Extract the (x, y) coordinate from the center of the cell holding the provided text.  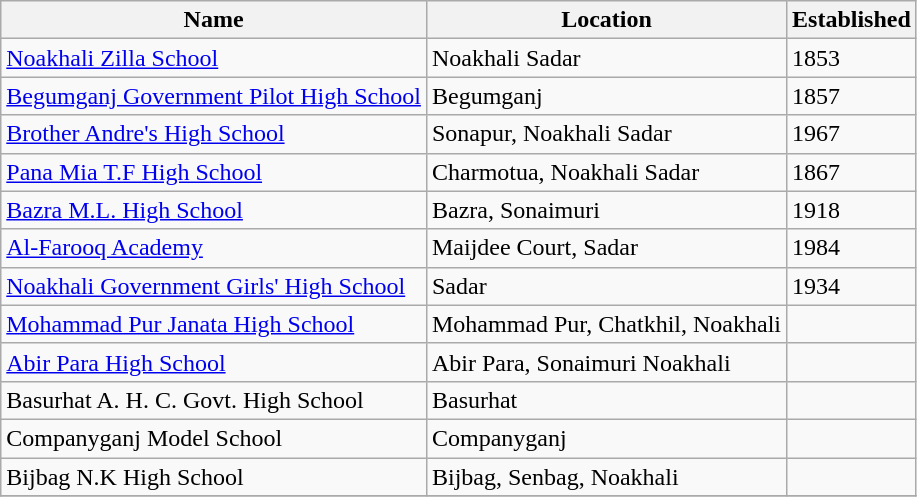
Charmotua, Noakhali Sadar (606, 172)
Companyganj Model School (214, 438)
Abir Para, Sonaimuri Noakhali (606, 362)
Noakhali Government Girls' High School (214, 286)
Sonapur, Noakhali Sadar (606, 134)
Bazra M.L. High School (214, 210)
1867 (852, 172)
Noakhali Zilla School (214, 58)
1934 (852, 286)
Bijbag N.K High School (214, 477)
1918 (852, 210)
Bazra, Sonaimuri (606, 210)
Al-Farooq Academy (214, 248)
Abir Para High School (214, 362)
Bijbag, Senbag, Noakhali (606, 477)
Maijdee Court, Sadar (606, 248)
Mohammad Pur, Chatkhil, Noakhali (606, 324)
1857 (852, 96)
Basurhat (606, 400)
Companyganj (606, 438)
Established (852, 20)
1984 (852, 248)
Noakhali Sadar (606, 58)
Sadar (606, 286)
Pana Mia T.F High School (214, 172)
Begumganj (606, 96)
Basurhat A. H. C. Govt. High School (214, 400)
Brother Andre's High School (214, 134)
Location (606, 20)
1853 (852, 58)
1967 (852, 134)
Mohammad Pur Janata High School (214, 324)
Begumganj Government Pilot High School (214, 96)
Name (214, 20)
